Locate the cell with the specified text and output its [X, Y] center coordinate. 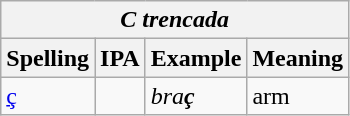
ç [48, 96]
braç [196, 96]
IPA [120, 58]
C trencada [175, 20]
Example [196, 58]
Meaning [298, 58]
arm [298, 96]
Spelling [48, 58]
